Search for the cell housing the specified text and yield its [x, y] center coordinate. 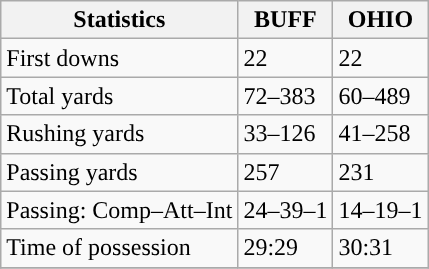
Passing yards [120, 172]
24–39–1 [286, 210]
257 [286, 172]
30:31 [380, 248]
OHIO [380, 20]
41–258 [380, 134]
Rushing yards [120, 134]
72–383 [286, 96]
Time of possession [120, 248]
33–126 [286, 134]
Statistics [120, 20]
Passing: Comp–Att–Int [120, 210]
14–19–1 [380, 210]
60–489 [380, 96]
First downs [120, 58]
Total yards [120, 96]
29:29 [286, 248]
BUFF [286, 20]
231 [380, 172]
